For the text-containing cell, return its midpoint in (x, y) coordinate format. 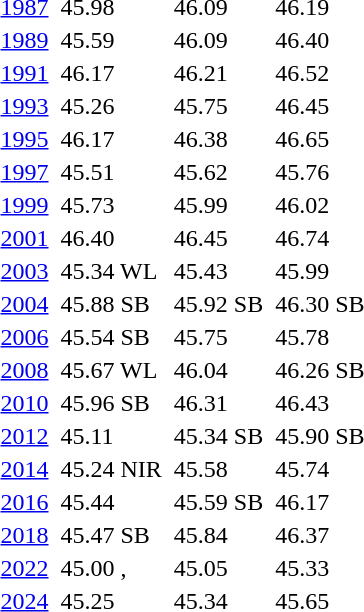
45.47 SB (111, 535)
45.58 (218, 469)
45.88 SB (111, 304)
45.51 (111, 172)
45.99 (218, 205)
45.11 (111, 436)
46.38 (218, 139)
45.92 SB (218, 304)
45.34 WL (111, 271)
45.59 SB (218, 502)
45.59 (111, 40)
45.73 (111, 205)
46.45 (218, 238)
45.44 (111, 502)
45.43 (218, 271)
45.62 (218, 172)
45.67 WL (111, 370)
46.40 (111, 238)
45.34 SB (218, 436)
45.05 (218, 568)
45.96 SB (111, 403)
46.31 (218, 403)
46.04 (218, 370)
45.00 , (111, 568)
45.24 NIR (111, 469)
45.84 (218, 535)
46.09 (218, 40)
46.21 (218, 73)
45.54 SB (111, 337)
45.26 (111, 106)
